From the cell containing the given text, extract its center point as [x, y] coordinate. 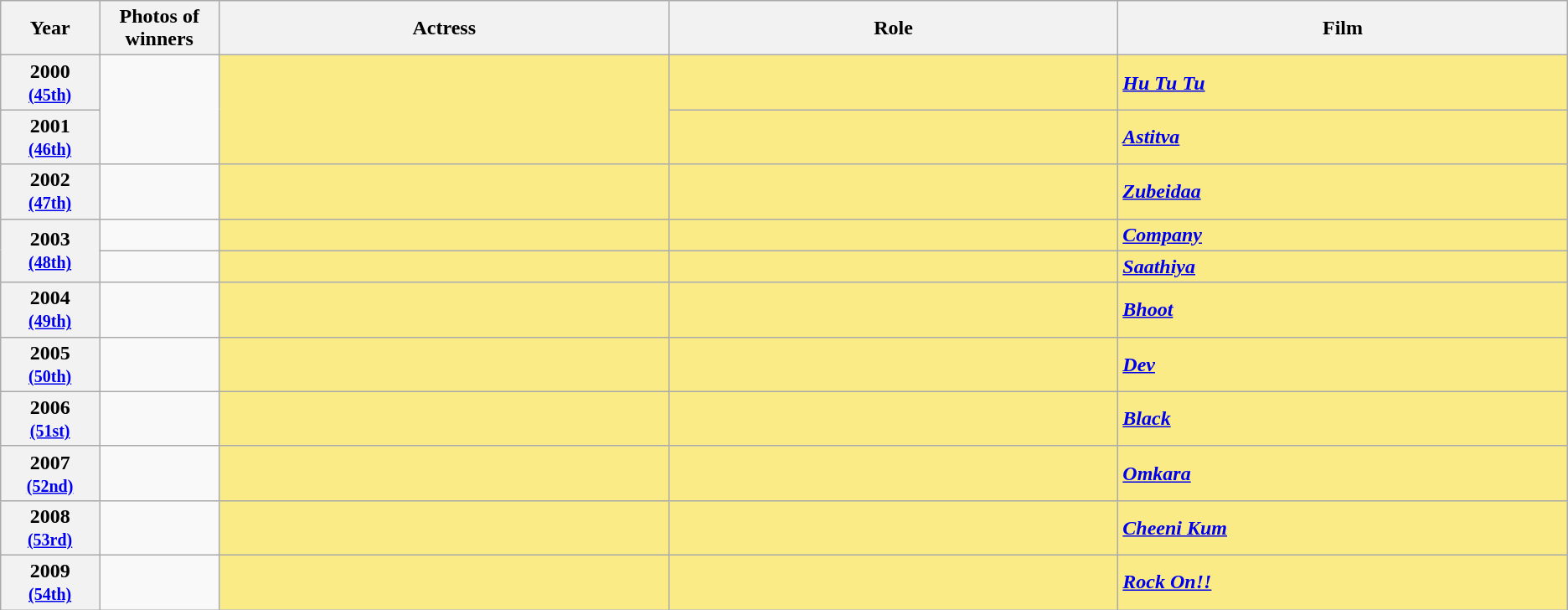
Year [50, 28]
2002 (47th) [50, 191]
Company [1343, 235]
Saathiya [1343, 266]
Bhoot [1343, 310]
Cheeni Kum [1343, 528]
Astitva [1343, 137]
Omkara [1343, 473]
Rock On!! [1343, 582]
2003 (48th) [50, 251]
2008 (53rd) [50, 528]
Role [893, 28]
Actress [444, 28]
Film [1343, 28]
2000 (45th) [50, 82]
Photos of winners [159, 28]
2005 (50th) [50, 364]
2001 (46th) [50, 137]
Dev [1343, 364]
2004 (49th) [50, 310]
2009 (54th) [50, 582]
Black [1343, 419]
2006 (51st) [50, 419]
Zubeidaa [1343, 191]
Hu Tu Tu [1343, 82]
2007 (52nd) [50, 473]
